Output the [x, y] coordinate of the center of the cell containing the given text.  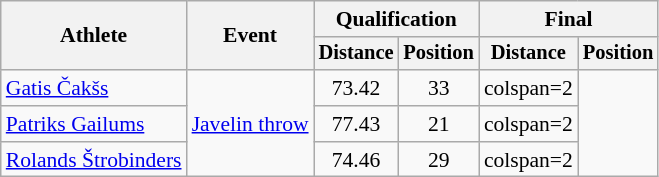
Final [568, 19]
21 [438, 124]
33 [438, 88]
Event [250, 36]
Athlete [94, 36]
Gatis Čakšs [94, 88]
Patriks Gailums [94, 124]
77.43 [356, 124]
Qualification [396, 19]
Javelin throw [250, 124]
73.42 [356, 88]
